Scan for the cell matching the given text and deliver its [x, y] coordinate at center. 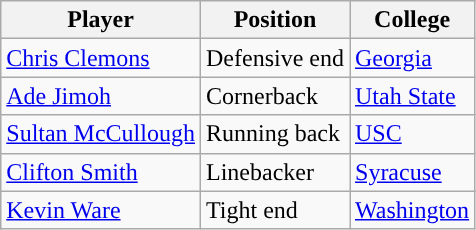
Washington [412, 210]
College [412, 20]
Running back [274, 134]
Position [274, 20]
Tight end [274, 210]
Kevin Ware [101, 210]
Georgia [412, 58]
Linebacker [274, 172]
Chris Clemons [101, 58]
Syracuse [412, 172]
Defensive end [274, 58]
Cornerback [274, 96]
Ade Jimoh [101, 96]
Clifton Smith [101, 172]
Player [101, 20]
USC [412, 134]
Utah State [412, 96]
Sultan McCullough [101, 134]
